Output the [X, Y] coordinate of the center of the cell containing the given text.  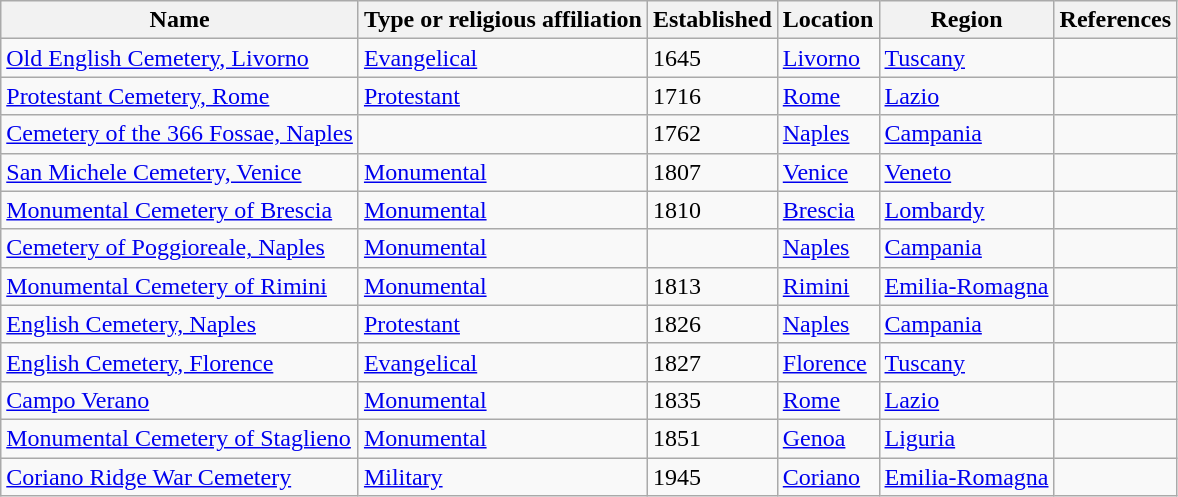
English Cemetery, Naples [180, 324]
Old English Cemetery, Livorno [180, 58]
Livorno [828, 58]
Liguria [966, 438]
Rimini [828, 286]
1810 [712, 210]
1645 [712, 58]
Genoa [828, 438]
1762 [712, 134]
Name [180, 20]
1827 [712, 362]
1851 [712, 438]
Coriano [828, 477]
Veneto [966, 172]
1813 [712, 286]
Monumental Cemetery of Rimini [180, 286]
Region [966, 20]
English Cemetery, Florence [180, 362]
Protestant Cemetery, Rome [180, 96]
Monumental Cemetery of Brescia [180, 210]
1716 [712, 96]
Established [712, 20]
Type or religious affiliation [502, 20]
1945 [712, 477]
San Michele Cemetery, Venice [180, 172]
Florence [828, 362]
Cemetery of Poggioreale, Naples [180, 248]
Lombardy [966, 210]
Cemetery of the 366 Fossae, Naples [180, 134]
1835 [712, 400]
Military [502, 477]
References [1116, 20]
Brescia [828, 210]
Location [828, 20]
1826 [712, 324]
Venice [828, 172]
1807 [712, 172]
Monumental Cemetery of Staglieno [180, 438]
Coriano Ridge War Cemetery [180, 477]
Campo Verano [180, 400]
